Search for the cell housing the specified text and yield its [X, Y] center coordinate. 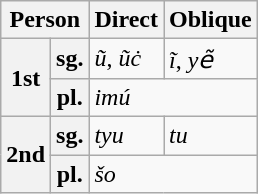
Oblique [211, 20]
1st [26, 78]
Person [45, 20]
2nd [26, 154]
Direct [126, 20]
tyu [126, 135]
ĩ, yẽ [211, 59]
ũ, ũċ [126, 59]
imú [173, 97]
tu [211, 135]
šo [173, 173]
